Provide the (x, y) coordinate of the cell's center where the given text is located.  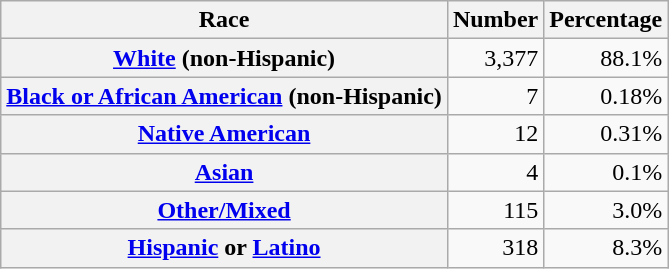
115 (495, 210)
0.18% (606, 96)
Race (224, 20)
12 (495, 134)
Number (495, 20)
Hispanic or Latino (224, 248)
0.1% (606, 172)
8.3% (606, 248)
White (non-Hispanic) (224, 58)
318 (495, 248)
0.31% (606, 134)
Asian (224, 172)
Other/Mixed (224, 210)
Percentage (606, 20)
7 (495, 96)
3,377 (495, 58)
Black or African American (non-Hispanic) (224, 96)
4 (495, 172)
88.1% (606, 58)
3.0% (606, 210)
Native American (224, 134)
